Determine the (x, y) coordinate at the center of the cell enclosing the given text.  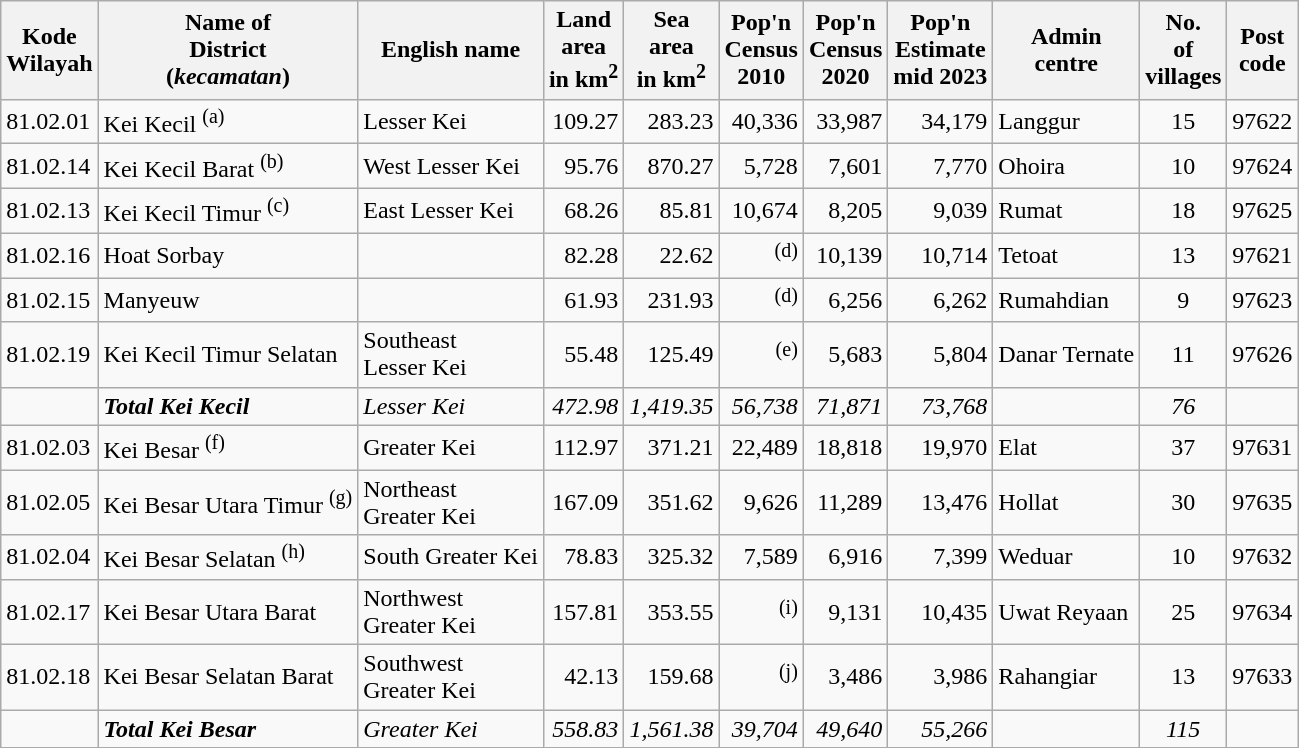
Rahangiar (1066, 676)
109.27 (583, 122)
Postcode (1262, 50)
81.02.15 (50, 300)
231.93 (672, 300)
Hoat Sorbay (228, 256)
9,131 (845, 612)
33,987 (845, 122)
Kei Kecil Barat (b) (228, 166)
34,179 (940, 122)
Danar Ternate (1066, 354)
40,336 (761, 122)
Langgur (1066, 122)
Kode Wilayah (50, 50)
South Greater Kei (451, 558)
10,435 (940, 612)
Admincentre (1066, 50)
30 (1184, 502)
81.02.18 (50, 676)
97635 (1262, 502)
56,738 (761, 406)
9,626 (761, 502)
Manyeuw (228, 300)
97622 (1262, 122)
Kei Kecil Timur (c) (228, 210)
371.21 (672, 448)
Northeast Greater Kei (451, 502)
81.02.04 (50, 558)
Rumat (1066, 210)
Kei Kecil Timur Selatan (228, 354)
6,262 (940, 300)
157.81 (583, 612)
Landareain km2 (583, 50)
97623 (1262, 300)
125.49 (672, 354)
Kei Besar Selatan (h) (228, 558)
Kei Besar (f) (228, 448)
85.81 (672, 210)
5,804 (940, 354)
10,714 (940, 256)
22.62 (672, 256)
Name ofDistrict(kecamatan) (228, 50)
81.02.01 (50, 122)
55.48 (583, 354)
Pop'nCensus2020 (845, 50)
159.68 (672, 676)
81.02.03 (50, 448)
(j) (761, 676)
Seaareain km2 (672, 50)
15 (1184, 122)
97624 (1262, 166)
(i) (761, 612)
81.02.17 (50, 612)
18 (1184, 210)
112.97 (583, 448)
3,986 (940, 676)
81.02.19 (50, 354)
7,601 (845, 166)
39,704 (761, 729)
Kei Kecil (a) (228, 122)
353.55 (672, 612)
Hollat (1066, 502)
Ohoira (1066, 166)
Tetoat (1066, 256)
10,674 (761, 210)
55,266 (940, 729)
68.26 (583, 210)
7,589 (761, 558)
283.23 (672, 122)
8,205 (845, 210)
81.02.14 (50, 166)
7,399 (940, 558)
97633 (1262, 676)
Uwat Reyaan (1066, 612)
5,728 (761, 166)
42.13 (583, 676)
No. ofvillages (1184, 50)
78.83 (583, 558)
97632 (1262, 558)
61.93 (583, 300)
76 (1184, 406)
11 (1184, 354)
Pop'nEstimatemid 2023 (940, 50)
81.02.05 (50, 502)
325.32 (672, 558)
Total Kei Kecil (228, 406)
East Lesser Kei (451, 210)
167.09 (583, 502)
Kei Besar Utara Barat (228, 612)
472.98 (583, 406)
9,039 (940, 210)
Weduar (1066, 558)
Elat (1066, 448)
81.02.13 (50, 210)
9 (1184, 300)
25 (1184, 612)
19,970 (940, 448)
1,561.38 (672, 729)
10,139 (845, 256)
81.02.16 (50, 256)
37 (1184, 448)
3,486 (845, 676)
Southeast Lesser Kei (451, 354)
49,640 (845, 729)
558.83 (583, 729)
95.76 (583, 166)
13,476 (940, 502)
97621 (1262, 256)
West Lesser Kei (451, 166)
Pop'nCensus2010 (761, 50)
115 (1184, 729)
11,289 (845, 502)
Total Kei Besar (228, 729)
351.62 (672, 502)
870.27 (672, 166)
Southwest Greater Kei (451, 676)
Northwest Greater Kei (451, 612)
Kei Besar Selatan Barat (228, 676)
71,871 (845, 406)
82.28 (583, 256)
97625 (1262, 210)
(e) (761, 354)
1,419.35 (672, 406)
5,683 (845, 354)
18,818 (845, 448)
Rumahdian (1066, 300)
English name (451, 50)
97626 (1262, 354)
97631 (1262, 448)
97634 (1262, 612)
Kei Besar Utara Timur (g) (228, 502)
22,489 (761, 448)
6,256 (845, 300)
6,916 (845, 558)
73,768 (940, 406)
7,770 (940, 166)
